Determine the [x, y] coordinate at the center of the cell enclosing the given text.  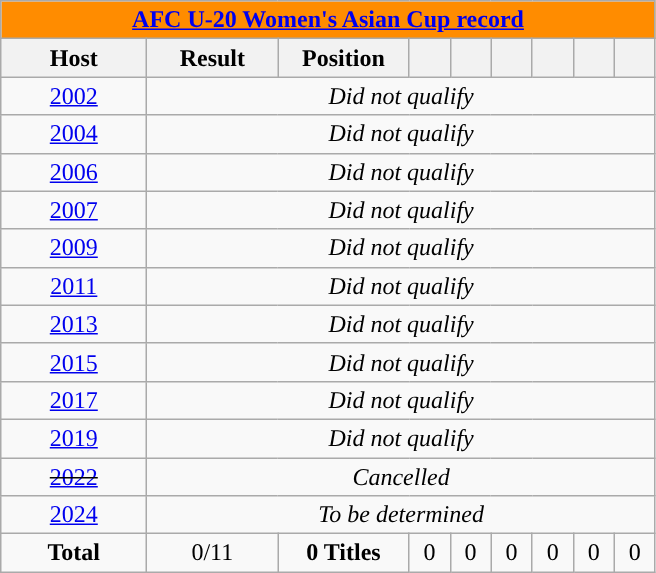
To be determined [401, 515]
AFC U-20 Women's Asian Cup record [328, 20]
2024 [74, 515]
2015 [74, 362]
2022 [74, 477]
2009 [74, 248]
Host [74, 58]
2019 [74, 438]
2004 [74, 134]
2007 [74, 210]
2002 [74, 96]
Position [344, 58]
Result [212, 58]
0 Titles [344, 553]
0/11 [212, 553]
Total [74, 553]
2011 [74, 286]
2006 [74, 172]
Cancelled [401, 477]
2017 [74, 400]
2013 [74, 324]
